Output the (x, y) coordinate of the center of the cell containing the given text.  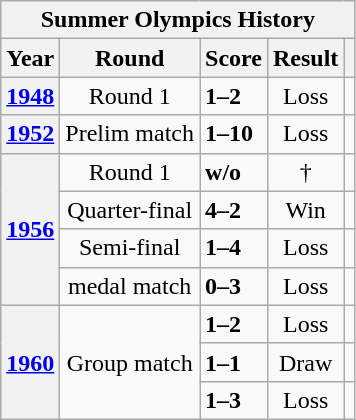
4–2 (234, 210)
1–10 (234, 134)
Group match (130, 362)
medal match (130, 286)
Round (130, 58)
Prelim match (130, 134)
Win (305, 210)
1–4 (234, 248)
Quarter-final (130, 210)
1960 (30, 362)
Result (305, 58)
Year (30, 58)
1948 (30, 96)
Summer Olympics History (178, 20)
1–3 (234, 400)
0–3 (234, 286)
1952 (30, 134)
1956 (30, 229)
w/o (234, 172)
1–1 (234, 362)
Draw (305, 362)
Semi-final (130, 248)
† (305, 172)
Score (234, 58)
